Search for the cell housing the specified text and yield its [x, y] center coordinate. 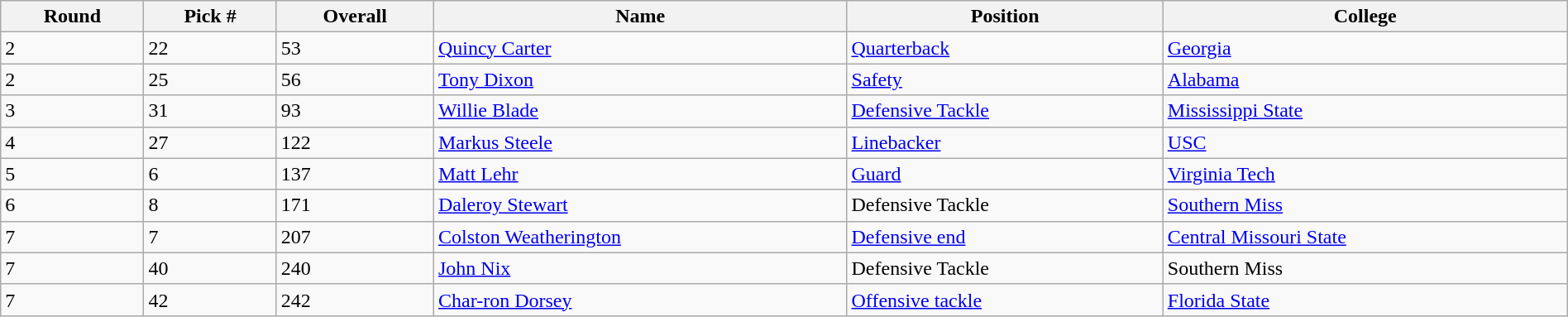
137 [355, 174]
Daleroy Stewart [640, 205]
Defensive end [1005, 237]
College [1365, 17]
Central Missouri State [1365, 237]
42 [210, 300]
USC [1365, 142]
Name [640, 17]
Virginia Tech [1365, 174]
Offensive tackle [1005, 300]
53 [355, 48]
Colston Weatherington [640, 237]
56 [355, 79]
Guard [1005, 174]
Quincy Carter [640, 48]
240 [355, 268]
Florida State [1365, 300]
John Nix [640, 268]
93 [355, 111]
8 [210, 205]
Alabama [1365, 79]
242 [355, 300]
27 [210, 142]
171 [355, 205]
Linebacker [1005, 142]
Willie Blade [640, 111]
Position [1005, 17]
122 [355, 142]
Mississippi State [1365, 111]
Overall [355, 17]
3 [73, 111]
25 [210, 79]
Round [73, 17]
Char-ron Dorsey [640, 300]
22 [210, 48]
Quarterback [1005, 48]
207 [355, 237]
Markus Steele [640, 142]
31 [210, 111]
Matt Lehr [640, 174]
Safety [1005, 79]
40 [210, 268]
Tony Dixon [640, 79]
4 [73, 142]
5 [73, 174]
Pick # [210, 17]
Georgia [1365, 48]
